From the cell containing the given text, extract its center point as (X, Y) coordinate. 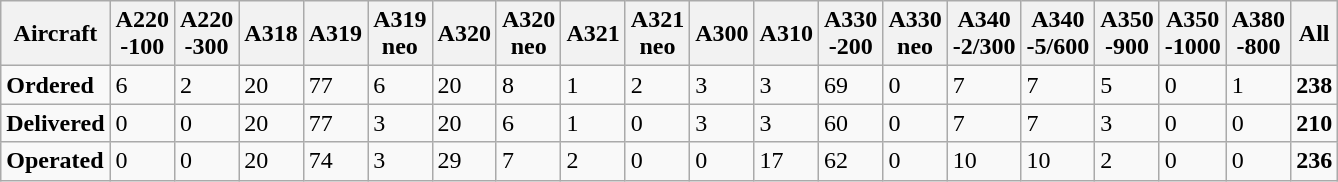
A340-2/300 (984, 34)
A330-200 (850, 34)
Operated (56, 161)
74 (335, 161)
210 (1314, 123)
238 (1314, 85)
A330neo (915, 34)
62 (850, 161)
A318 (271, 34)
29 (464, 161)
Ordered (56, 85)
A319 (335, 34)
A320 (464, 34)
60 (850, 123)
Aircraft (56, 34)
69 (850, 85)
A300 (722, 34)
17 (786, 161)
8 (528, 85)
All (1314, 34)
Delivered (56, 123)
A350-900 (1127, 34)
A320neo (528, 34)
A319neo (400, 34)
A340-5/600 (1058, 34)
5 (1127, 85)
A350-1000 (1192, 34)
A321 (593, 34)
A321neo (657, 34)
A220-300 (206, 34)
A220-100 (142, 34)
A380-800 (1258, 34)
A310 (786, 34)
236 (1314, 161)
